Provide the [X, Y] coordinate of the cell's center where the given text is located.  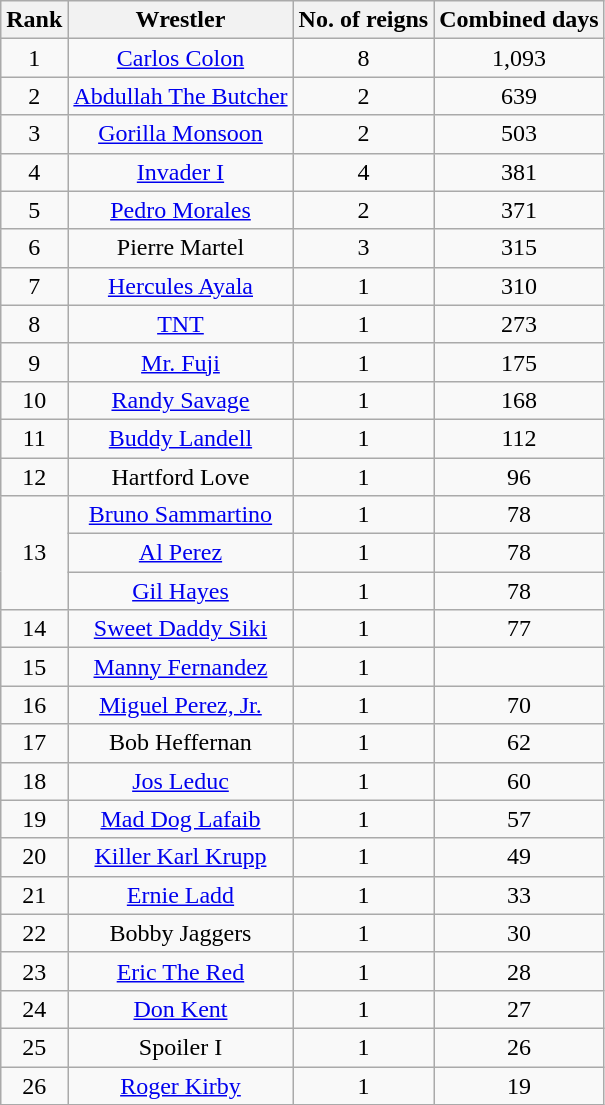
17 [34, 743]
639 [519, 96]
Bob Heffernan [180, 743]
315 [519, 248]
Miguel Perez, Jr. [180, 705]
Ernie Ladd [180, 895]
TNT [180, 324]
Al Perez [180, 553]
Mr. Fuji [180, 362]
Hercules Ayala [180, 286]
12 [34, 477]
Gorilla Monsoon [180, 134]
371 [519, 210]
Pedro Morales [180, 210]
7 [34, 286]
10 [34, 400]
112 [519, 438]
13 [34, 553]
1,093 [519, 58]
168 [519, 400]
Mad Dog Lafaib [180, 819]
503 [519, 134]
5 [34, 210]
6 [34, 248]
21 [34, 895]
24 [34, 1009]
9 [34, 362]
14 [34, 629]
Randy Savage [180, 400]
Bobby Jaggers [180, 933]
310 [519, 286]
Roger Kirby [180, 1085]
No. of reigns [364, 20]
23 [34, 971]
16 [34, 705]
Pierre Martel [180, 248]
381 [519, 172]
77 [519, 629]
Abdullah The Butcher [180, 96]
28 [519, 971]
Jos Leduc [180, 781]
Carlos Colon [180, 58]
175 [519, 362]
96 [519, 477]
273 [519, 324]
27 [519, 1009]
11 [34, 438]
33 [519, 895]
62 [519, 743]
Bruno Sammartino [180, 515]
Manny Fernandez [180, 667]
Invader I [180, 172]
Hartford Love [180, 477]
30 [519, 933]
49 [519, 857]
Buddy Landell [180, 438]
Combined days [519, 20]
Wrestler [180, 20]
Killer Karl Krupp [180, 857]
70 [519, 705]
20 [34, 857]
Spoiler I [180, 1047]
25 [34, 1047]
Sweet Daddy Siki [180, 629]
15 [34, 667]
Gil Hayes [180, 591]
22 [34, 933]
60 [519, 781]
Eric The Red [180, 971]
57 [519, 819]
Don Kent [180, 1009]
Rank [34, 20]
18 [34, 781]
